Extract the (x, y) coordinate from the center of the cell holding the provided text.  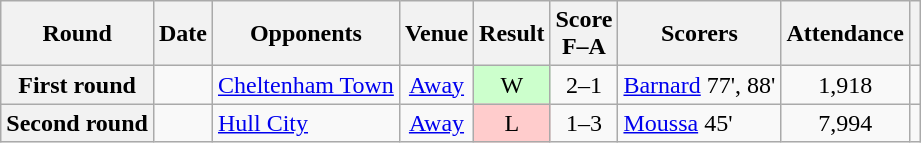
Round (78, 34)
Attendance (845, 34)
2–1 (584, 85)
ScoreF–A (584, 34)
First round (78, 85)
7,994 (845, 123)
Barnard 77', 88' (700, 85)
1,918 (845, 85)
L (512, 123)
Date (182, 34)
Second round (78, 123)
W (512, 85)
Cheltenham Town (306, 85)
Opponents (306, 34)
Hull City (306, 123)
Scorers (700, 34)
Venue (436, 34)
Moussa 45' (700, 123)
Result (512, 34)
1–3 (584, 123)
